From the cell containing the given text, extract its center point as (X, Y) coordinate. 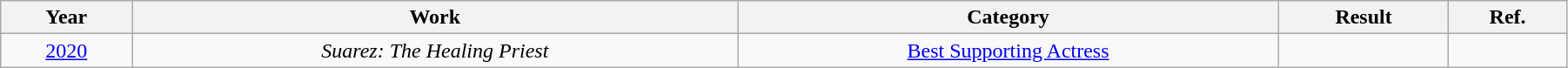
Best Supporting Actress (1008, 51)
Year (66, 17)
2020 (66, 51)
Category (1008, 17)
Result (1363, 17)
Work (435, 17)
Suarez: The Healing Priest (435, 51)
Ref. (1508, 17)
